Detect which cell encompasses the target text, then output its (x, y) center coordinate. 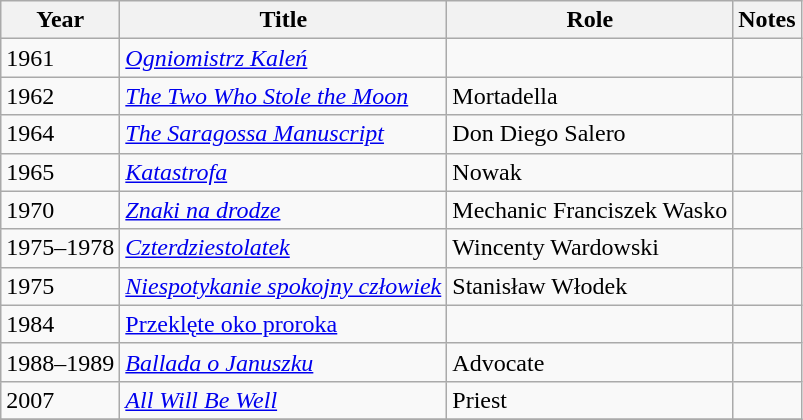
Advocate (590, 362)
All Will Be Well (284, 400)
1975 (60, 286)
Przeklęte oko proroka (284, 324)
Stanisław Włodek (590, 286)
1975–1978 (60, 248)
Ogniomistrz Kaleń (284, 58)
1984 (60, 324)
Notes (767, 20)
Wincenty Wardowski (590, 248)
1988–1989 (60, 362)
2007 (60, 400)
Don Diego Salero (590, 134)
Znaki na drodze (284, 210)
The Saragossa Manuscript (284, 134)
Mortadella (590, 96)
Czterdziestolatek (284, 248)
The Two Who Stole the Moon (284, 96)
Role (590, 20)
Title (284, 20)
Priest (590, 400)
Mechanic Franciszek Wasko (590, 210)
1965 (60, 172)
1961 (60, 58)
1970 (60, 210)
Katastrofa (284, 172)
1964 (60, 134)
Ballada o Januszku (284, 362)
Nowak (590, 172)
Niespotykanie spokojny człowiek (284, 286)
1962 (60, 96)
Year (60, 20)
